Search for the cell housing the specified text and yield its [X, Y] center coordinate. 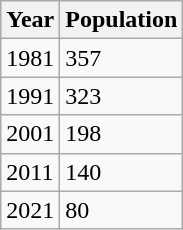
2021 [30, 210]
2001 [30, 134]
2011 [30, 172]
198 [122, 134]
1981 [30, 58]
Population [122, 20]
140 [122, 172]
323 [122, 96]
357 [122, 58]
Year [30, 20]
80 [122, 210]
1991 [30, 96]
